Determine the (X, Y) coordinate at the center of the cell enclosing the given text.  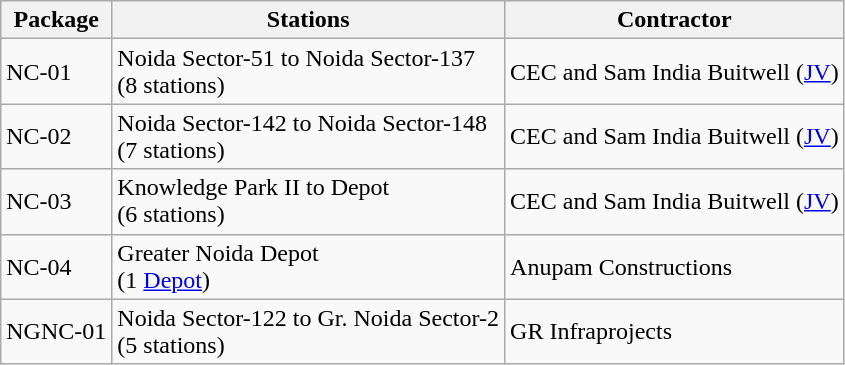
NC-01 (56, 72)
NGNC-01 (56, 332)
NC-02 (56, 136)
Stations (308, 20)
Noida Sector-122 to Gr. Noida Sector-2 (5 stations) (308, 332)
GR Infraprojects (675, 332)
Package (56, 20)
Noida Sector-142 to Noida Sector-148 (7 stations) (308, 136)
Greater Noida Depot (1 Depot) (308, 266)
Anupam Constructions (675, 266)
Noida Sector-51 to Noida Sector-137 (8 stations) (308, 72)
NC-04 (56, 266)
Knowledge Park II to Depot (6 stations) (308, 202)
Contractor (675, 20)
NC-03 (56, 202)
